Detect which cell encompasses the target text, then output its [x, y] center coordinate. 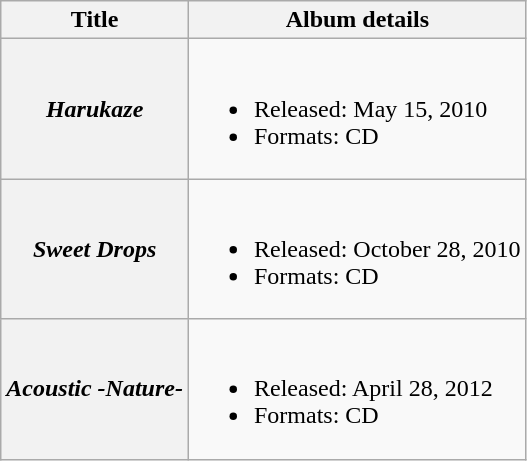
Harukaze [95, 109]
Released: May 15, 2010Formats: CD [357, 109]
Sweet Drops [95, 249]
Released: October 28, 2010Formats: CD [357, 249]
Acoustic -Nature- [95, 389]
Album details [357, 20]
Title [95, 20]
Released: April 28, 2012Formats: CD [357, 389]
